From the cell containing the given text, extract its center point as [x, y] coordinate. 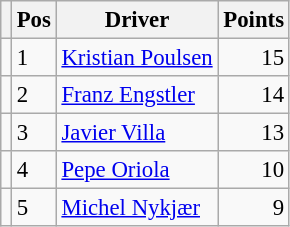
Kristian Poulsen [137, 58]
15 [254, 58]
14 [254, 95]
Pepe Oriola [137, 170]
Franz Engstler [137, 95]
Driver [137, 20]
1 [34, 58]
3 [34, 133]
5 [34, 208]
2 [34, 95]
9 [254, 208]
10 [254, 170]
Points [254, 20]
13 [254, 133]
Pos [34, 20]
Michel Nykjær [137, 208]
Javier Villa [137, 133]
4 [34, 170]
